Find where the given text appears and provide that cell's center as (x, y) coordinate. 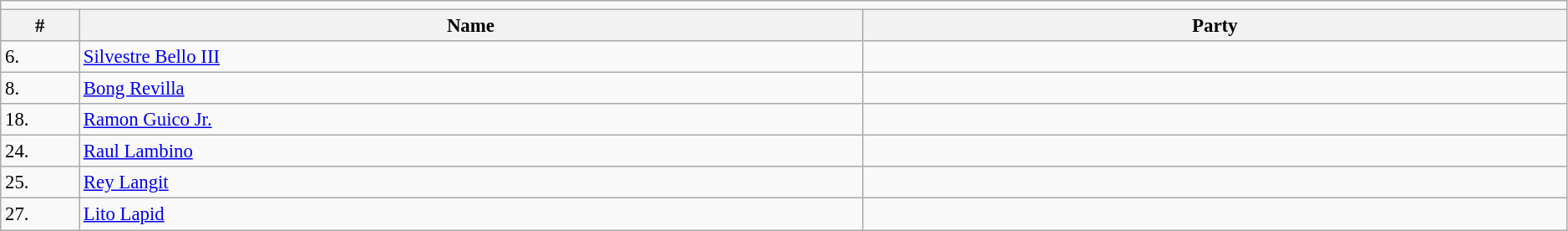
Lito Lapid (471, 214)
18. (40, 120)
6. (40, 57)
Silvestre Bello III (471, 57)
Ramon Guico Jr. (471, 120)
27. (40, 214)
Rey Langit (471, 183)
25. (40, 183)
# (40, 26)
Party (1215, 26)
24. (40, 151)
Bong Revilla (471, 89)
Raul Lambino (471, 151)
Name (471, 26)
8. (40, 89)
